Return the [x, y] coordinate for the center point of the cell that contains the specified text.  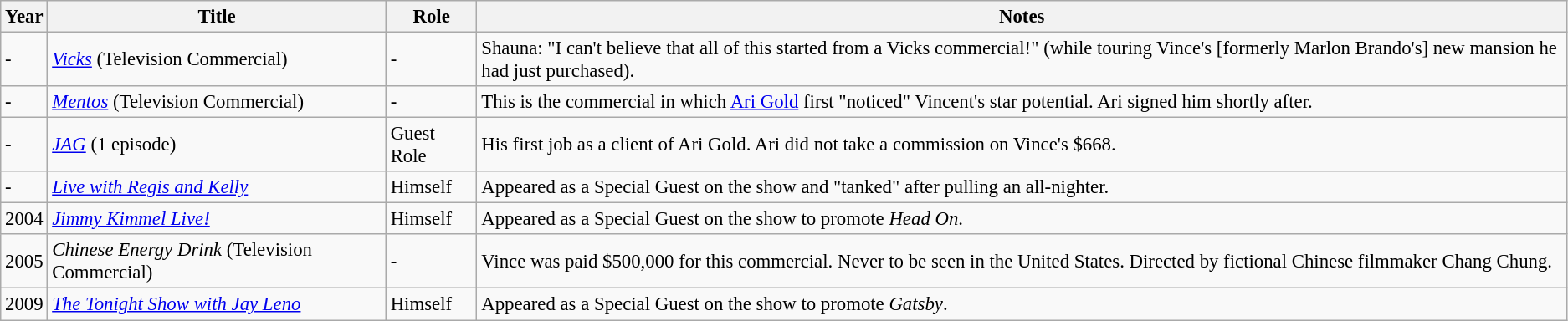
Vince was paid $500,000 for this commercial. Never to be seen in the United States. Directed by fictional Chinese filmmaker Chang Chung. [1022, 261]
This is the commercial in which Ari Gold first "noticed" Vincent's star potential. Ari signed him shortly after. [1022, 102]
His first job as a client of Ari Gold. Ari did not take a commission on Vince's $668. [1022, 145]
Appeared as a Special Guest on the show and "tanked" after pulling an all-nighter. [1022, 187]
Title [217, 17]
Live with Regis and Kelly [217, 187]
Year [24, 17]
Guest Role [432, 145]
Vicks (Television Commercial) [217, 60]
2009 [24, 304]
Notes [1022, 17]
2004 [24, 219]
Role [432, 17]
Appeared as a Special Guest on the show to promote Head On. [1022, 219]
Jimmy Kimmel Live! [217, 219]
The Tonight Show with Jay Leno [217, 304]
Chinese Energy Drink (Television Commercial) [217, 261]
JAG (1 episode) [217, 145]
2005 [24, 261]
Appeared as a Special Guest on the show to promote Gatsby. [1022, 304]
Mentos (Television Commercial) [217, 102]
